Determine the [x, y] coordinate at the center of the cell enclosing the given text.  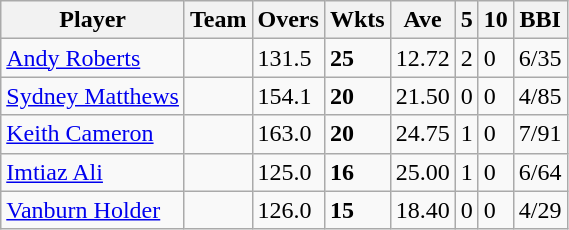
7/91 [540, 134]
Vanburn Holder [93, 210]
10 [496, 20]
4/29 [540, 210]
16 [357, 172]
Team [218, 20]
6/35 [540, 58]
6/64 [540, 172]
Overs [288, 20]
126.0 [288, 210]
Ave [422, 20]
5 [466, 20]
18.40 [422, 210]
Player [93, 20]
25.00 [422, 172]
12.72 [422, 58]
Andy Roberts [93, 58]
Imtiaz Ali [93, 172]
125.0 [288, 172]
154.1 [288, 96]
21.50 [422, 96]
131.5 [288, 58]
15 [357, 210]
Sydney Matthews [93, 96]
BBI [540, 20]
4/85 [540, 96]
Keith Cameron [93, 134]
163.0 [288, 134]
Wkts [357, 20]
2 [466, 58]
25 [357, 58]
24.75 [422, 134]
